Return (x, y) of the center of cell containing provided text 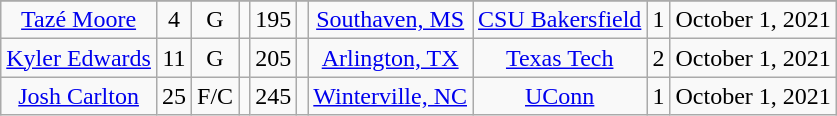
2 (658, 58)
205 (274, 58)
Josh Carlton (79, 96)
11 (174, 58)
Texas Tech (560, 58)
Winterville, NC (390, 96)
25 (174, 96)
Tazé Moore (79, 20)
195 (274, 20)
Arlington, TX (390, 58)
245 (274, 96)
F/C (216, 96)
CSU Bakersfield (560, 20)
Kyler Edwards (79, 58)
4 (174, 20)
UConn (560, 96)
Southaven, MS (390, 20)
